Identify which cell holds the provided text, then report its (x, y) central coordinate. 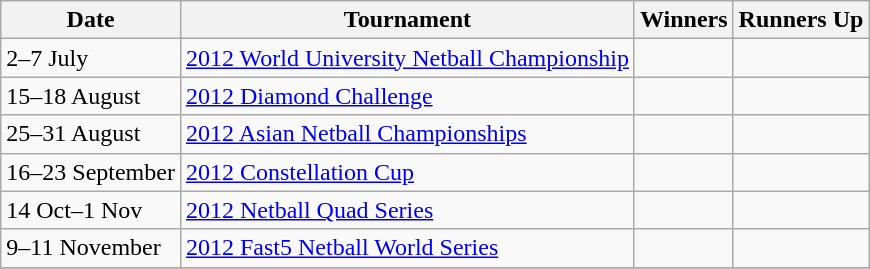
Tournament (407, 20)
2012 Diamond Challenge (407, 96)
2012 Netball Quad Series (407, 210)
2012 Asian Netball Championships (407, 134)
Runners Up (801, 20)
14 Oct–1 Nov (91, 210)
2–7 July (91, 58)
Date (91, 20)
25–31 August (91, 134)
2012 Fast5 Netball World Series (407, 248)
2012 World University Netball Championship (407, 58)
15–18 August (91, 96)
9–11 November (91, 248)
2012 Constellation Cup (407, 172)
Winners (684, 20)
16–23 September (91, 172)
